Identify which cell holds the provided text, then report its (X, Y) central coordinate. 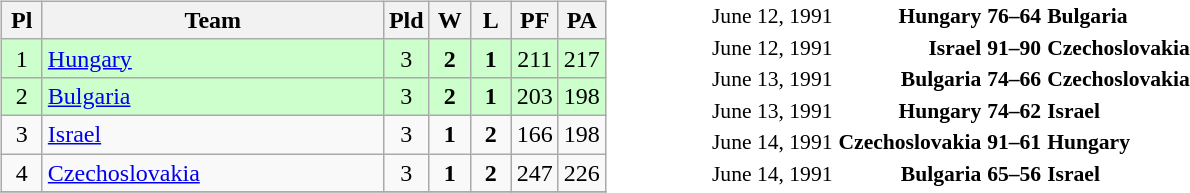
PA (582, 20)
74–62 (1014, 110)
91–61 (1014, 142)
L (490, 20)
PF (534, 20)
Pld (406, 20)
211 (534, 58)
166 (534, 134)
226 (582, 173)
74–66 (1014, 79)
W (450, 20)
247 (534, 173)
76–64 (1014, 16)
Team (212, 20)
4 (22, 173)
65–56 (1014, 173)
Pl (22, 20)
91–90 (1014, 47)
203 (534, 96)
217 (582, 58)
